Locate the cell with the specified text and output its (X, Y) center coordinate. 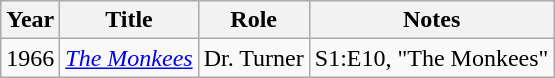
1966 (30, 58)
Role (254, 20)
Dr. Turner (254, 58)
Title (129, 20)
The Monkees (129, 58)
S1:E10, "The Monkees" (432, 58)
Year (30, 20)
Notes (432, 20)
